Output the (X, Y) coordinate of the center of the cell containing the given text.  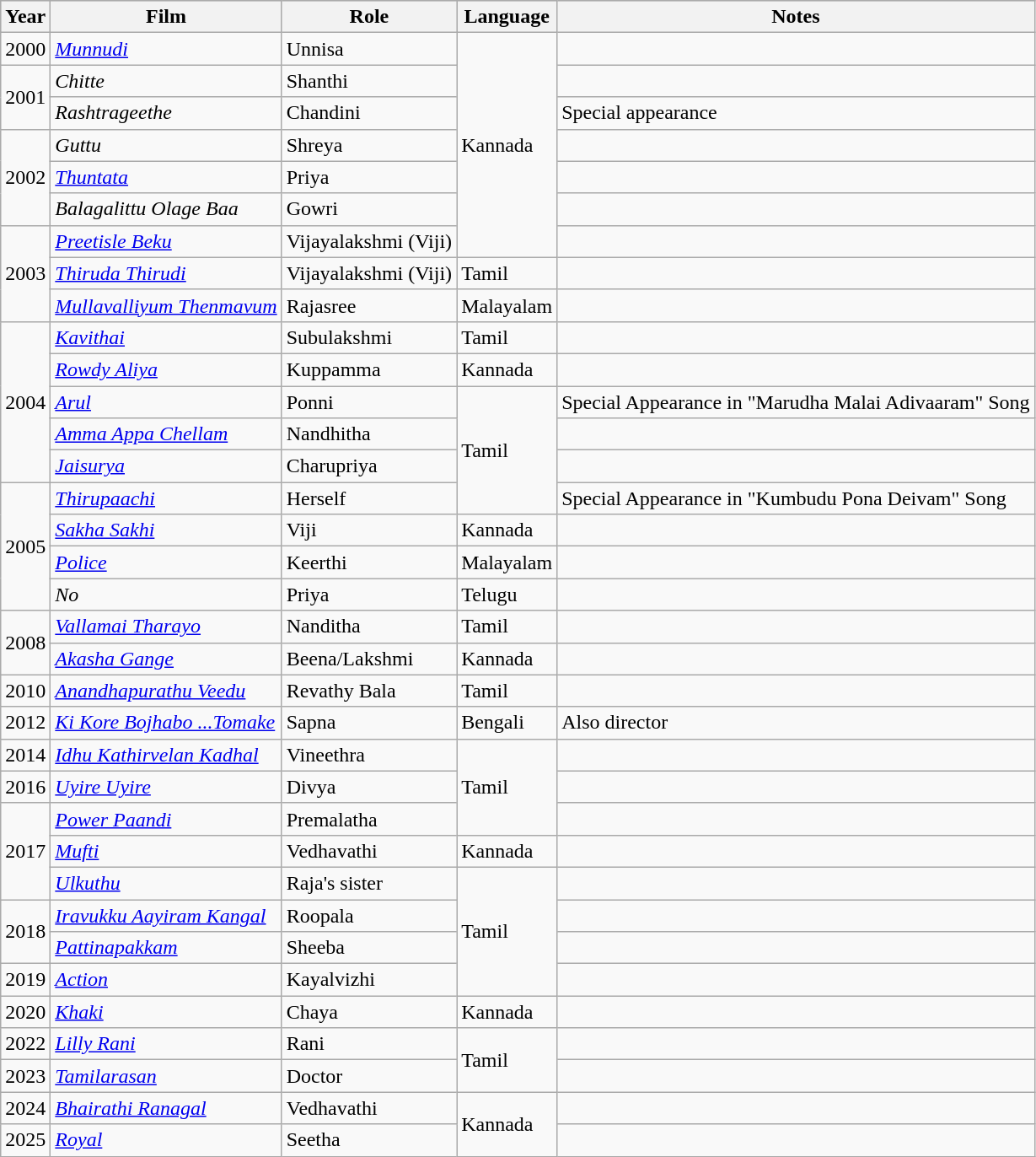
Vineethra (369, 755)
Pattinapakkam (166, 948)
Mullavalliyum Thenmavum (166, 305)
Rani (369, 1044)
Special Appearance in "Marudha Malai Adivaaram" Song (796, 402)
2001 (25, 97)
Film (166, 17)
Sapna (369, 723)
Thuntata (166, 177)
Guttu (166, 145)
Action (166, 980)
Notes (796, 17)
2016 (25, 787)
Anandhapurathu Veedu (166, 691)
2012 (25, 723)
Rowdy Aliya (166, 369)
Special Appearance in "Kumbudu Pona Deivam" Song (796, 498)
2020 (25, 1012)
Balagalittu Olage Baa (166, 209)
Kuppamma (369, 369)
2014 (25, 755)
Premalatha (369, 819)
2003 (25, 273)
Subulakshmi (369, 337)
Bhairathi Ranagal (166, 1108)
2005 (25, 546)
Mufti (166, 851)
2002 (25, 177)
Ulkuthu (166, 883)
Khaki (166, 1012)
Telugu (507, 595)
Uyire Uyire (166, 787)
2018 (25, 931)
Seetha (369, 1140)
Chitte (166, 81)
Idhu Kathirvelan Kadhal (166, 755)
Chandini (369, 113)
Thiruda Thirudi (166, 273)
Also director (796, 723)
Role (369, 17)
Shreya (369, 145)
2010 (25, 691)
Ki Kore Bojhabo ...Tomake (166, 723)
Iravukku Aayiram Kangal (166, 915)
2004 (25, 401)
Munnudi (166, 49)
Lilly Rani (166, 1044)
Chaya (369, 1012)
Nanditha (369, 627)
2017 (25, 851)
Special appearance (796, 113)
Royal (166, 1140)
Arul (166, 402)
Amma Appa Chellam (166, 434)
Vallamai Tharayo (166, 627)
Rajasree (369, 305)
Raja's sister (369, 883)
Language (507, 17)
Bengali (507, 723)
Rashtrageethe (166, 113)
Akasha Gange (166, 659)
Gowri (369, 209)
Sheeba (369, 948)
Thirupaachi (166, 498)
2024 (25, 1108)
Shanthi (369, 81)
Unnisa (369, 49)
2022 (25, 1044)
Power Paandi (166, 819)
Jaisurya (166, 466)
2025 (25, 1140)
Kayalvizhi (369, 980)
Charupriya (369, 466)
Herself (369, 498)
Roopala (369, 915)
Police (166, 562)
Nandhitha (369, 434)
Divya (369, 787)
Viji (369, 530)
Preetisle Beku (166, 241)
Tamilarasan (166, 1076)
Kavithai (166, 337)
Ponni (369, 402)
Beena/Lakshmi (369, 659)
2019 (25, 980)
Keerthi (369, 562)
Sakha Sakhi (166, 530)
2000 (25, 49)
2023 (25, 1076)
Year (25, 17)
No (166, 595)
Revathy Bala (369, 691)
Doctor (369, 1076)
2008 (25, 643)
